Identify which cell holds the provided text, then report its (X, Y) central coordinate. 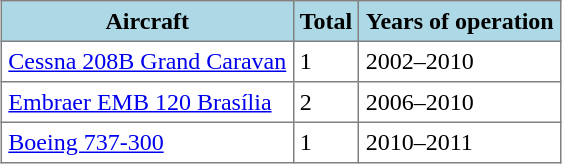
2006–2010 (460, 102)
2002–2010 (460, 61)
Cessna 208B Grand Caravan (148, 61)
2 (326, 102)
Embraer EMB 120 Brasília (148, 102)
Years of operation (460, 21)
Total (326, 21)
Boeing 737-300 (148, 142)
Aircraft (148, 21)
2010–2011 (460, 142)
